Return (X, Y) of the center of cell containing provided text 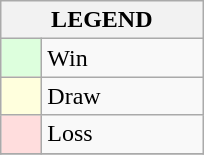
Win (122, 58)
Loss (122, 134)
LEGEND (102, 20)
Draw (122, 96)
